Extract the (X, Y) coordinate from the center of the cell holding the provided text.  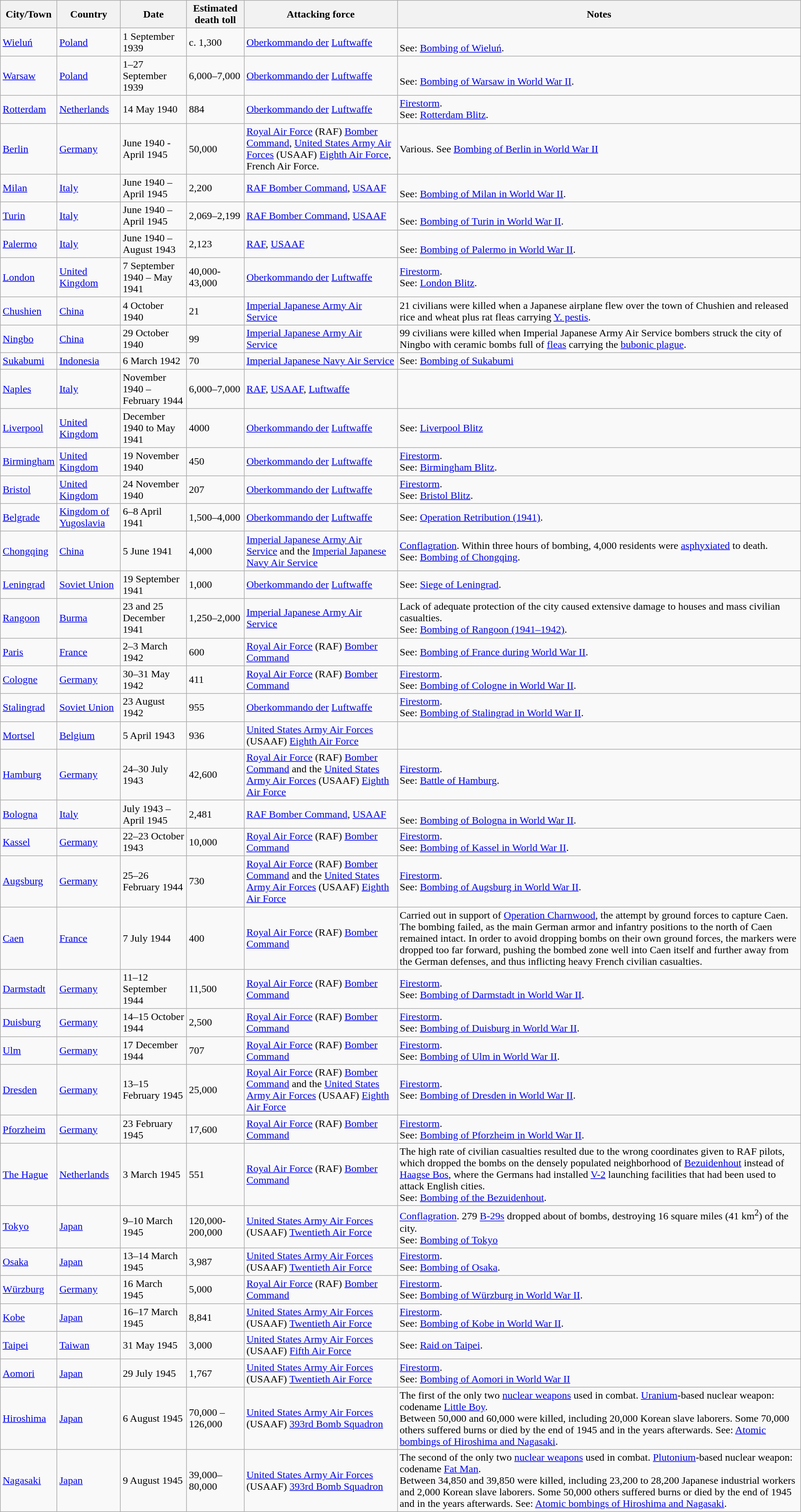
See: Liverpool Blitz (599, 428)
Mortsel (29, 735)
1,250–2,000 (215, 618)
Leningrad (29, 584)
5,000 (215, 1290)
United States Army Air Forces (USAAF) Fifth Air Force (320, 1345)
Attacking force (320, 15)
Ningbo (29, 339)
Darmstadt (29, 989)
14–15 October 1944 (153, 1023)
5 June 1941 (153, 551)
Paris (29, 652)
6 August 1945 (153, 1418)
6–8 April 1941 (153, 518)
50,000 (215, 149)
Notes (599, 15)
23 and 25 December 1941 (153, 618)
13–14 March 1945 (153, 1261)
See: Bombing of Warsaw in World War II. (599, 76)
22–23 October 1943 (153, 842)
RAF, USAAF (320, 244)
Date (153, 15)
4000 (215, 428)
Aomori (29, 1373)
Kassel (29, 842)
Firestorm.See: Bombing of Stalingrad in World War II. (599, 708)
June 1940 – August 1943 (153, 244)
Ulm (29, 1051)
Tokyo (29, 1227)
See: Bombing of Milan in World War II. (599, 188)
2,123 (215, 244)
Indonesia (89, 361)
Firestorm.See: Bombing of Ulm in World War II. (599, 1051)
16–17 March 1945 (153, 1318)
Liverpool (29, 428)
10,000 (215, 842)
See: Bombing of Wieluń. (599, 42)
Berlin (29, 149)
Lack of adequate protection of the city caused extensive damage to houses and mass civilian casualties.See: Bombing of Rangoon (1941–1942). (599, 618)
Osaka (29, 1261)
Conflagration. 279 B-29s dropped about of bombs, destroying 16 square miles (41 km2) of the city. See: Bombing of Tokyo (599, 1227)
Warsaw (29, 76)
Firestorm.See: Bombing of Kobe in World War II. (599, 1318)
Taipei (29, 1345)
Firestorm.See: Bristol Blitz. (599, 489)
25,000 (215, 1090)
14 May 1940 (153, 110)
See: Siege of Leningrad. (599, 584)
400 (215, 938)
Augsburg (29, 881)
Hamburg (29, 774)
Firestorm. See: Bombing of Pforzheim in World War II. (599, 1130)
See: Bombing of Bologna in World War II. (599, 814)
19 September 1941 (153, 584)
5 April 1943 (153, 735)
1,500–4,000 (215, 518)
Dresden (29, 1090)
December 1940 to May 1941 (153, 428)
707 (215, 1051)
Caen (29, 938)
3 March 1945 (153, 1174)
Milan (29, 188)
RAF, USAAF, Luftwaffe (320, 388)
Country (89, 15)
Firestorm.See: Battle of Hamburg. (599, 774)
Firestorm.See: Bombing of Würzburg in World War II. (599, 1290)
Firestorm.See: London Blitz. (599, 277)
Firestorm.See: Bombing of Kassel in World War II. (599, 842)
Royal Air Force (RAF) Bomber Command, United States Army Air Forces (USAAF) Eighth Air Force, French Air Force. (320, 149)
See: Bombing of Turin in World War II. (599, 216)
The Hague (29, 1174)
411 (215, 679)
19 November 1940 (153, 462)
23 August 1942 (153, 708)
23 February 1945 (153, 1130)
936 (215, 735)
Firestorm. See: Bombing of Dresden in World War II. (599, 1090)
Würzburg (29, 1290)
Chongqing (29, 551)
7 September 1940 – May 1941 (153, 277)
November 1940 – February 1944 (153, 388)
600 (215, 652)
13–15 February 1945 (153, 1090)
July 1943 – April 1945 (153, 814)
99 (215, 339)
Hiroshima (29, 1418)
9 August 1945 (153, 1481)
Rotterdam (29, 110)
2,200 (215, 188)
Imperial Japanese Army Air Service and the Imperial Japanese Navy Air Service (320, 551)
Pforzheim (29, 1130)
25–26 February 1944 (153, 881)
Firestorm.See: Bombing of Osaka. (599, 1261)
London (29, 277)
City/Town (29, 15)
Belgrade (29, 518)
Firestorm.See: Bombing of Duisburg in World War II. (599, 1023)
June 1940 - April 1945 (153, 149)
Birmingham (29, 462)
Stalingrad (29, 708)
40,000-43,000 (215, 277)
450 (215, 462)
Bologna (29, 814)
730 (215, 881)
551 (215, 1174)
11–12 September 1944 (153, 989)
Estimated death toll (215, 15)
207 (215, 489)
2,481 (215, 814)
9–10 March 1945 (153, 1227)
c. 1,300 (215, 42)
21 (215, 311)
Firestorm.See: Rotterdam Blitz. (599, 110)
Kobe (29, 1318)
See: Operation Retribution (1941). (599, 518)
70,000 – 126,000 (215, 1418)
4,000 (215, 551)
4 October 1940 (153, 311)
1,000 (215, 584)
39,000–80,000 (215, 1481)
6 March 1942 (153, 361)
Imperial Japanese Navy Air Service (320, 361)
16 March 1945 (153, 1290)
31 May 1945 (153, 1345)
Chushien (29, 311)
See: Bombing of France during World War II. (599, 652)
Conflagration. Within three hours of bombing, 4,000 residents were asphyxiated to death.See: Bombing of Chongqing. (599, 551)
See: Bombing of Sukabumi (599, 361)
Firestorm.See: Bombing of Cologne in World War II. (599, 679)
21 civilians were killed when a Japanese airplane flew over the town of Chushien and released rice and wheat plus rat fleas carrying Y. pestis. (599, 311)
1,767 (215, 1373)
120,000-200,000 (215, 1227)
See: Bombing of Palermo in World War II. (599, 244)
Nagasaki (29, 1481)
17,600 (215, 1130)
11,500 (215, 989)
Rangoon (29, 618)
See: Raid on Taipei. (599, 1345)
70 (215, 361)
Firestorm.See: Birmingham Blitz. (599, 462)
24 November 1940 (153, 489)
Firestorm.See: Bombing of Darmstadt in World War II. (599, 989)
29 July 1945 (153, 1373)
United States Army Air Forces (USAAF) Eighth Air Force (320, 735)
Duisburg (29, 1023)
Palermo (29, 244)
Firestorm.See: Bombing of Aomori in World War II (599, 1373)
1–27 September 1939 (153, 76)
17 December 1944 (153, 1051)
8,841 (215, 1318)
24–30 July 1943 (153, 774)
Firestorm.See: Bombing of Augsburg in World War II. (599, 881)
955 (215, 708)
1 September 1939 (153, 42)
Belgium (89, 735)
Various. See Bombing of Berlin in World War II (599, 149)
2,069–2,199 (215, 216)
42,600 (215, 774)
Kingdom of Yugoslavia (89, 518)
Bristol (29, 489)
2–3 March 1942 (153, 652)
884 (215, 110)
Sukabumi (29, 361)
Taiwan (89, 1345)
3,000 (215, 1345)
Wieluń (29, 42)
2,500 (215, 1023)
29 October 1940 (153, 339)
Naples (29, 388)
Turin (29, 216)
7 July 1944 (153, 938)
30–31 May 1942 (153, 679)
Cologne (29, 679)
3,987 (215, 1261)
Burma (89, 618)
